Detect which cell encompasses the target text, then output its (X, Y) center coordinate. 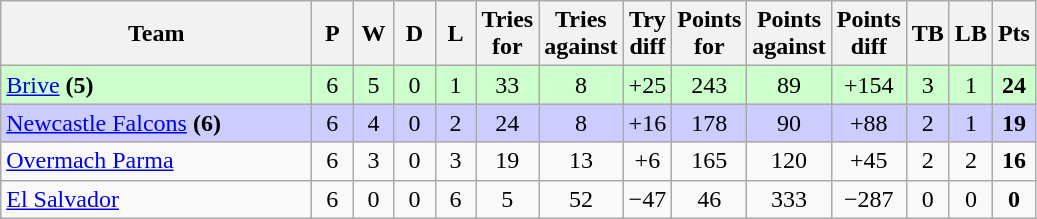
P (332, 34)
Points diff (868, 34)
LB (970, 34)
120 (789, 161)
+154 (868, 85)
+88 (868, 123)
El Salvador (156, 199)
L (456, 34)
Points against (789, 34)
Pts (1014, 34)
16 (1014, 161)
D (414, 34)
52 (581, 199)
Tries against (581, 34)
Brive (5) (156, 85)
243 (710, 85)
Newcastle Falcons (6) (156, 123)
13 (581, 161)
Points for (710, 34)
TB (928, 34)
178 (710, 123)
46 (710, 199)
+25 (648, 85)
−287 (868, 199)
4 (374, 123)
+6 (648, 161)
Team (156, 34)
Try diff (648, 34)
+16 (648, 123)
−47 (648, 199)
Tries for (508, 34)
33 (508, 85)
90 (789, 123)
W (374, 34)
Overmach Parma (156, 161)
89 (789, 85)
+45 (868, 161)
165 (710, 161)
333 (789, 199)
